Locate the cell with the specified text and output its (x, y) center coordinate. 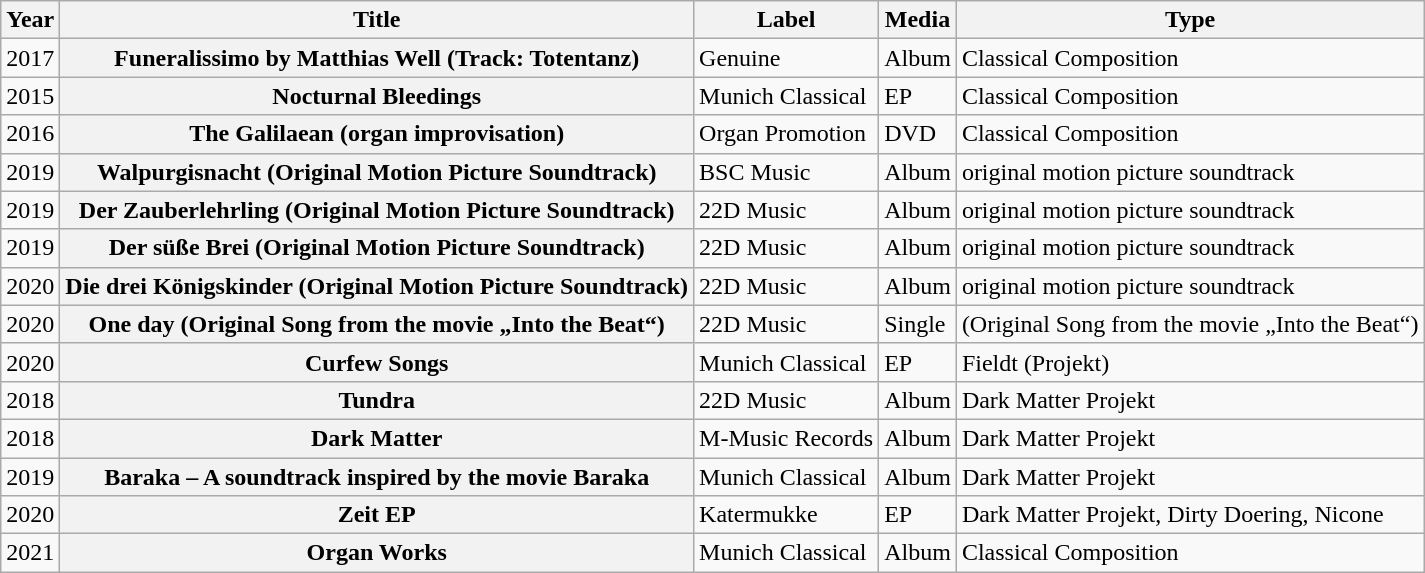
Fieldt (Projekt) (1190, 362)
M-Music Records (786, 438)
2017 (30, 58)
Curfew Songs (377, 362)
(Original Song from the movie „Into the Beat“) (1190, 324)
Nocturnal Bleedings (377, 96)
Zeit EP (377, 515)
Tundra (377, 400)
Der süße Brei (Original Motion Picture Soundtrack) (377, 248)
One day (Original Song from the movie „Into the Beat“) (377, 324)
Label (786, 20)
2021 (30, 553)
Type (1190, 20)
Baraka – A soundtrack inspired by the movie Baraka (377, 477)
2016 (30, 134)
Dark Matter Projekt, Dirty Doering, Nicone (1190, 515)
Walpurgisnacht (Original Motion Picture Soundtrack) (377, 172)
Single (918, 324)
Media (918, 20)
DVD (918, 134)
Organ Works (377, 553)
Title (377, 20)
BSC Music (786, 172)
Der Zauberlehrling (Original Motion Picture Soundtrack) (377, 210)
Funeralissimo by Matthias Well (Track: Totentanz) (377, 58)
Katermukke (786, 515)
The Galilaean (organ improvisation) (377, 134)
2015 (30, 96)
Organ Promotion (786, 134)
Die drei Königskinder (Original Motion Picture Soundtrack) (377, 286)
Dark Matter (377, 438)
Year (30, 20)
Genuine (786, 58)
